Detect which cell encompasses the target text, then output its (x, y) center coordinate. 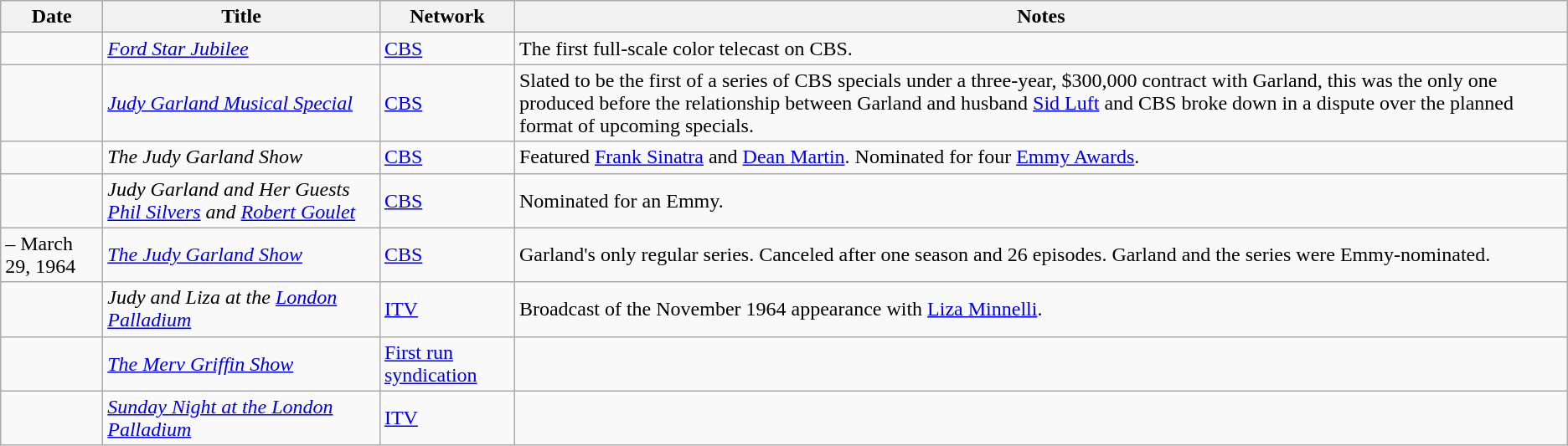
The Merv Griffin Show (241, 363)
Network (447, 17)
Notes (1040, 17)
First run syndication (447, 363)
Judy Garland and Her Guests Phil Silvers and Robert Goulet (241, 201)
Featured Frank Sinatra and Dean Martin. Nominated for four Emmy Awards. (1040, 157)
Judy and Liza at the London Palladium (241, 310)
– March 29, 1964 (52, 254)
Garland's only regular series. Canceled after one season and 26 episodes. Garland and the series were Emmy-nominated. (1040, 254)
Ford Star Jubilee (241, 49)
Sunday Night at the London Palladium (241, 418)
Date (52, 17)
Title (241, 17)
Nominated for an Emmy. (1040, 201)
The first full-scale color telecast on CBS. (1040, 49)
Broadcast of the November 1964 appearance with Liza Minnelli. (1040, 310)
Judy Garland Musical Special (241, 103)
